Detect which cell encompasses the target text, then output its (X, Y) center coordinate. 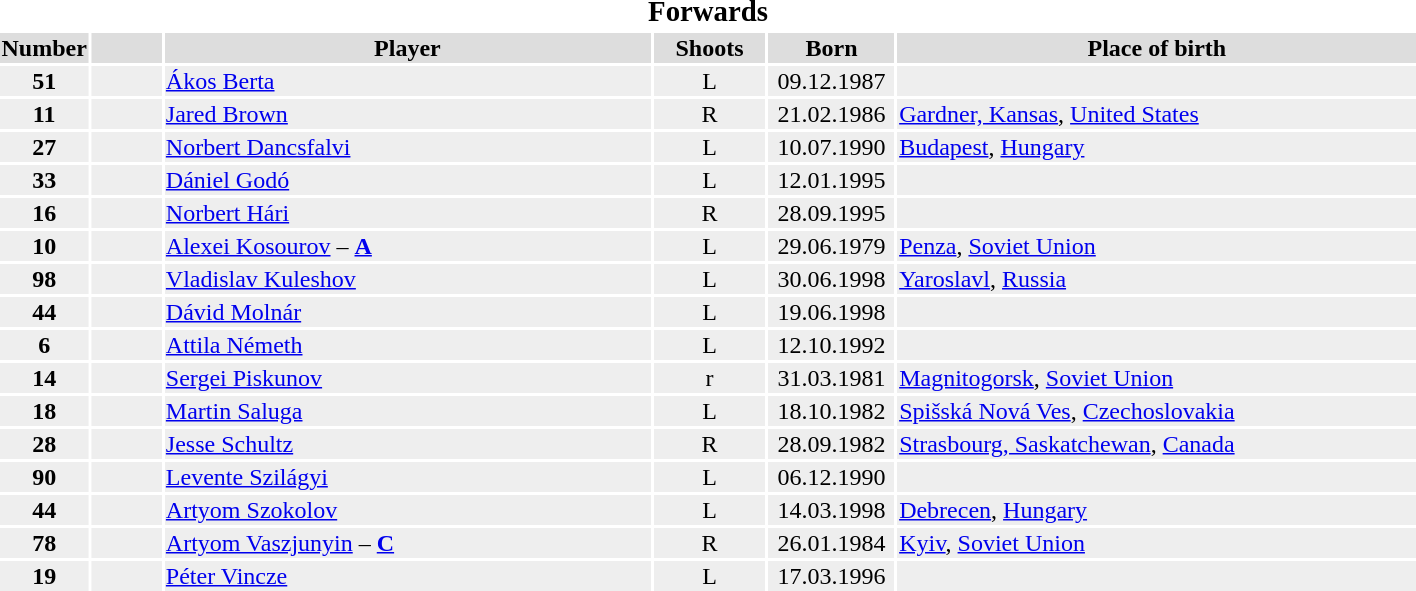
33 (44, 180)
Place of birth (1157, 48)
Sergei Piskunov (407, 378)
Dániel Godó (407, 180)
18.10.1982 (832, 411)
18 (44, 411)
28.09.1982 (832, 444)
Kyiv, Soviet Union (1157, 543)
Spišská Nová Ves, Czechoslovakia (1157, 411)
Attila Németh (407, 345)
Shoots (709, 48)
Budapest, Hungary (1157, 147)
Artyom Szokolov (407, 510)
Jesse Schultz (407, 444)
Yaroslavl, Russia (1157, 279)
28 (44, 444)
Levente Szilágyi (407, 477)
10 (44, 246)
31.03.1981 (832, 378)
11 (44, 114)
16 (44, 213)
Player (407, 48)
78 (44, 543)
Gardner, Kansas, United States (1157, 114)
Debrecen, Hungary (1157, 510)
Vladislav Kuleshov (407, 279)
Jared Brown (407, 114)
06.12.1990 (832, 477)
29.06.1979 (832, 246)
19.06.1998 (832, 312)
Péter Vincze (407, 576)
14 (44, 378)
r (709, 378)
Alexei Kosourov – A (407, 246)
Born (832, 48)
Magnitogorsk, Soviet Union (1157, 378)
12.10.1992 (832, 345)
Norbert Dancsfalvi (407, 147)
27 (44, 147)
90 (44, 477)
Artyom Vaszjunyin – C (407, 543)
51 (44, 81)
26.01.1984 (832, 543)
10.07.1990 (832, 147)
6 (44, 345)
Ákos Berta (407, 81)
Dávid Molnár (407, 312)
30.06.1998 (832, 279)
Norbert Hári (407, 213)
21.02.1986 (832, 114)
09.12.1987 (832, 81)
Strasbourg, Saskatchewan, Canada (1157, 444)
Martin Saluga (407, 411)
98 (44, 279)
17.03.1996 (832, 576)
28.09.1995 (832, 213)
Penza, Soviet Union (1157, 246)
19 (44, 576)
Number (44, 48)
12.01.1995 (832, 180)
14.03.1998 (832, 510)
